Locate the cell with the specified text and output its [x, y] center coordinate. 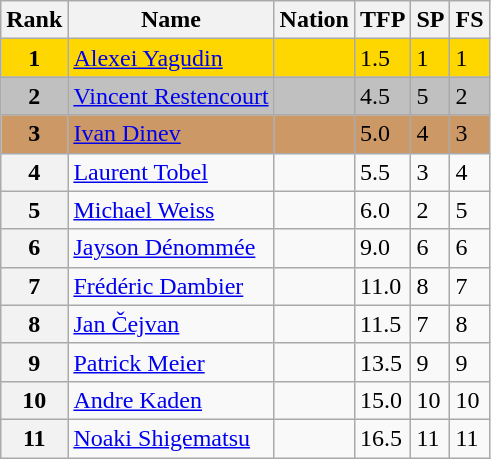
Vincent Restencourt [171, 96]
9.0 [382, 248]
11.0 [382, 286]
Frédéric Dambier [171, 286]
16.5 [382, 438]
Jayson Dénommée [171, 248]
5.5 [382, 172]
4.5 [382, 96]
Alexei Yagudin [171, 58]
Jan Čejvan [171, 324]
13.5 [382, 362]
Laurent Tobel [171, 172]
Rank [34, 20]
SP [430, 20]
1.5 [382, 58]
TFP [382, 20]
Michael Weiss [171, 210]
FS [470, 20]
Andre Kaden [171, 400]
Name [171, 20]
6.0 [382, 210]
Ivan Dinev [171, 134]
5.0 [382, 134]
Noaki Shigematsu [171, 438]
Nation [314, 20]
15.0 [382, 400]
11.5 [382, 324]
Patrick Meier [171, 362]
